Identify which cell holds the provided text, then report its (X, Y) central coordinate. 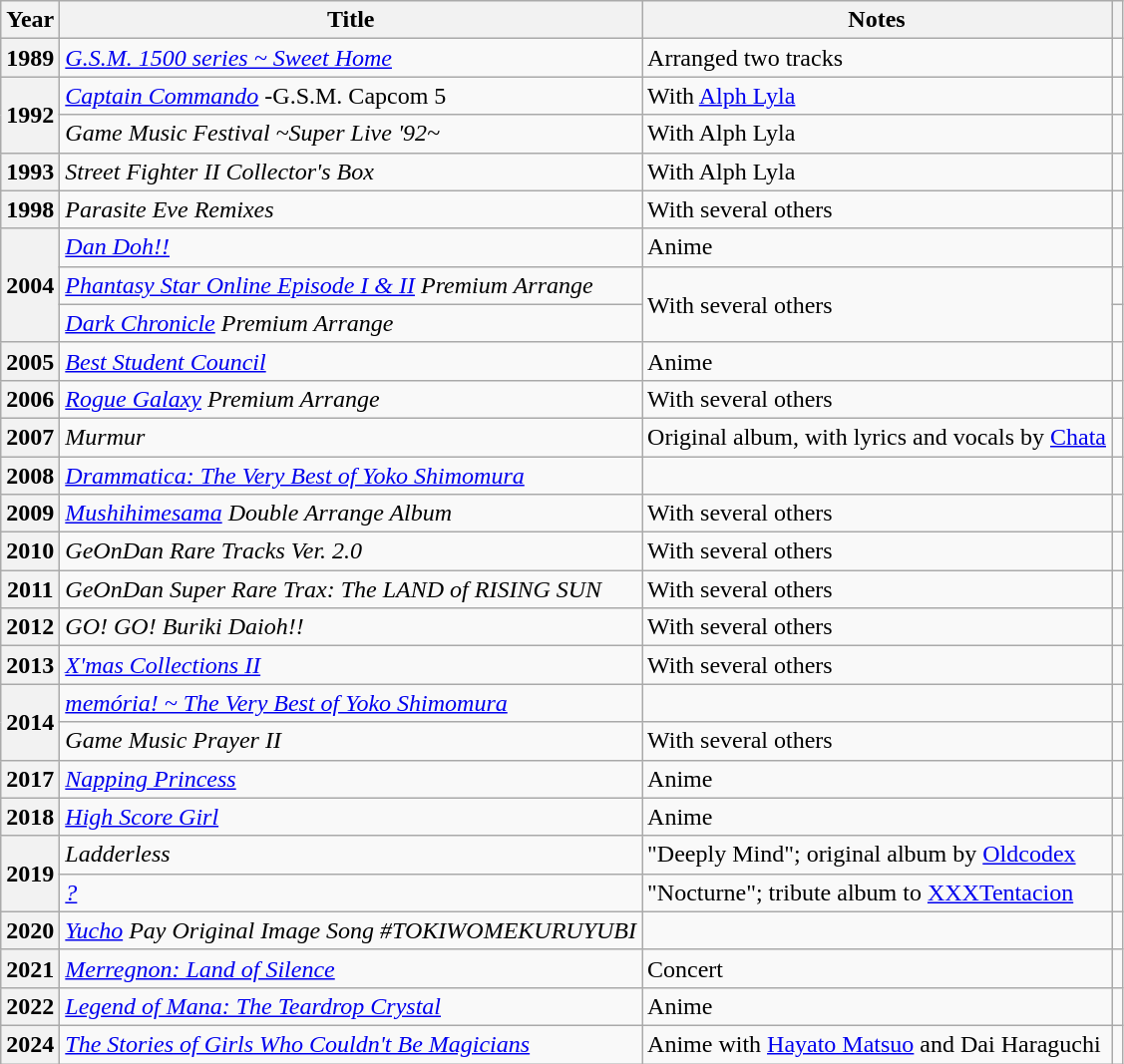
2004 (30, 285)
2017 (30, 779)
Captain Commando -G.S.M. Capcom 5 (351, 96)
2021 (30, 968)
Ladderless (351, 855)
1998 (30, 209)
Street Fighter II Collector's Box (351, 172)
GO! GO! Buriki Daioh!! (351, 627)
Arranged two tracks (878, 58)
2007 (30, 437)
GeOnDan Rare Tracks Ver. 2.0 (351, 551)
2022 (30, 1006)
1989 (30, 58)
High Score Girl (351, 817)
2024 (30, 1044)
Murmur (351, 437)
2014 (30, 722)
Phantasy Star Online Episode I & II Premium Arrange (351, 285)
2011 (30, 589)
Dark Chronicle Premium Arrange (351, 323)
Year (30, 20)
Mushihimesama Double Arrange Album (351, 514)
Original album, with lyrics and vocals by Chata (878, 437)
X'mas Collections II (351, 665)
"Deeply Mind"; original album by Oldcodex (878, 855)
Legend of Mana: The Teardrop Crystal (351, 1006)
2009 (30, 514)
Notes (878, 20)
2020 (30, 930)
Napping Princess (351, 779)
Best Student Council (351, 361)
Game Music Prayer II (351, 741)
Parasite Eve Remixes (351, 209)
2010 (30, 551)
2006 (30, 399)
The Stories of Girls Who Couldn't Be Magicians (351, 1044)
? (351, 892)
Game Music Festival ~Super Live '92~ (351, 134)
Drammatica: The Very Best of Yoko Shimomura (351, 476)
memória! ~ The Very Best of Yoko Shimomura (351, 703)
Merregnon: Land of Silence (351, 968)
2008 (30, 476)
Title (351, 20)
2013 (30, 665)
Rogue Galaxy Premium Arrange (351, 399)
GeOnDan Super Rare Trax: The LAND of RISING SUN (351, 589)
2018 (30, 817)
"Nocturne"; tribute album to XXXTentacion (878, 892)
2012 (30, 627)
1993 (30, 172)
2019 (30, 874)
Concert (878, 968)
Anime with Hayato Matsuo and Dai Haraguchi (878, 1044)
Dan Doh!! (351, 247)
Yucho Pay Original Image Song #TOKIWOMEKURUYUBI (351, 930)
1992 (30, 115)
2005 (30, 361)
G.S.M. 1500 series ~ Sweet Home (351, 58)
